Determine the [X, Y] coordinate at the center of the cell enclosing the given text.  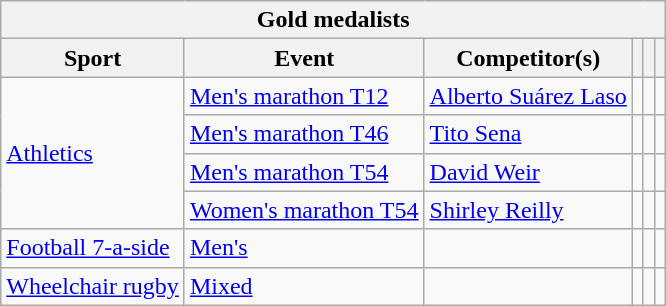
Shirley Reilly [528, 210]
Men's [304, 248]
Athletics [93, 153]
Women's marathon T54 [304, 210]
David Weir [528, 172]
Tito Sena [528, 134]
Men's marathon T12 [304, 96]
Sport [93, 58]
Men's marathon T46 [304, 134]
Gold medalists [334, 20]
Wheelchair rugby [93, 286]
Men's marathon T54 [304, 172]
Event [304, 58]
Competitor(s) [528, 58]
Alberto Suárez Laso [528, 96]
Football 7-a-side [93, 248]
Mixed [304, 286]
